Find where the given text appears and provide that cell's center as [X, Y] coordinate. 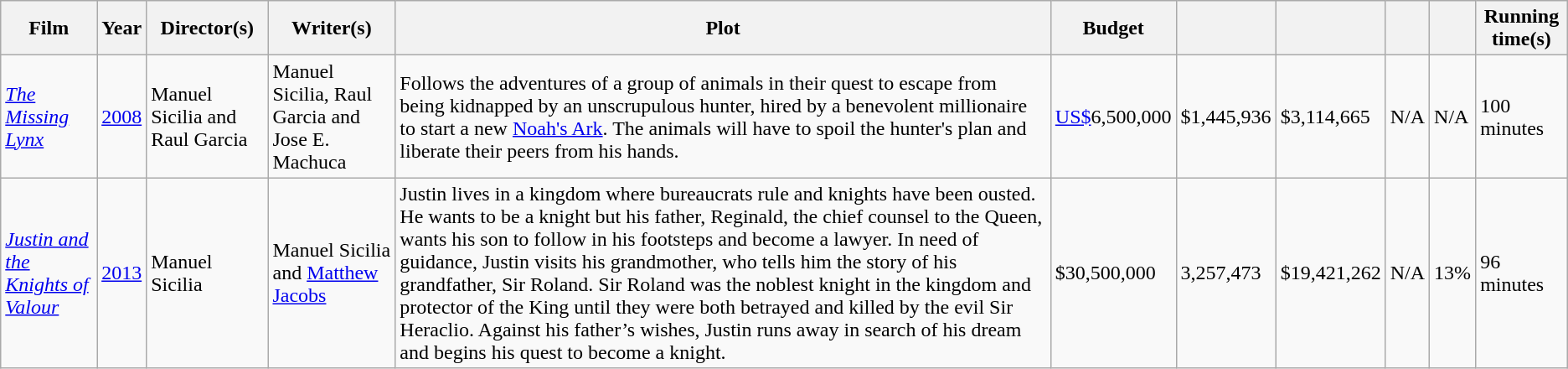
$1,445,936 [1226, 117]
Manuel Sicilia and Matthew Jacobs [332, 273]
2008 [122, 117]
Manuel Sicilia and Raul Garcia [208, 117]
Year [122, 29]
Writer(s) [332, 29]
Manuel Sicilia, Raul Garcia and Jose E. Machuca [332, 117]
Justin and the Knights of Valour [49, 273]
2013 [122, 273]
Running time(s) [1522, 29]
US$6,500,000 [1113, 117]
$3,114,665 [1330, 117]
Director(s) [208, 29]
100 minutes [1522, 117]
$30,500,000 [1113, 273]
Film [49, 29]
Plot [724, 29]
Manuel Sicilia [208, 273]
96 minutes [1522, 273]
3,257,473 [1226, 273]
Budget [1113, 29]
$19,421,262 [1330, 273]
13% [1452, 273]
The Missing Lynx [49, 117]
